Capture the cell that displays the provided text and extract its (X, Y) central coordinate. 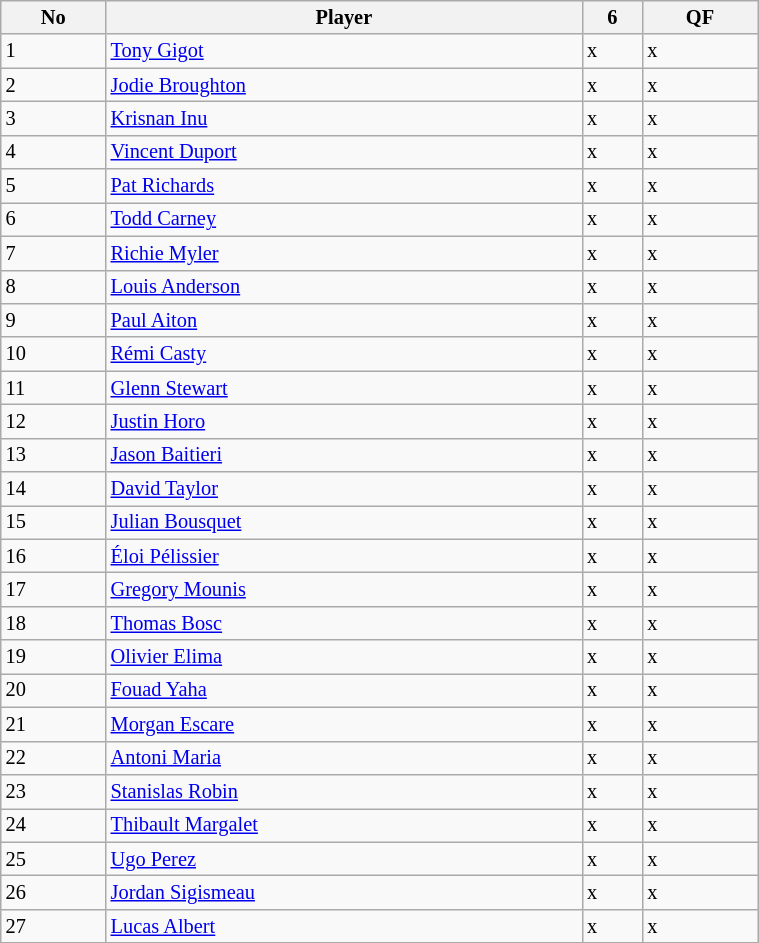
No (54, 17)
8 (54, 287)
9 (54, 320)
Todd Carney (344, 219)
20 (54, 690)
Thomas Bosc (344, 623)
Antoni Maria (344, 758)
10 (54, 354)
Player (344, 17)
Tony Gigot (344, 51)
Thibault Margalet (344, 825)
Glenn Stewart (344, 388)
24 (54, 825)
David Taylor (344, 489)
Julian Bousquet (344, 522)
Jason Baitieri (344, 455)
12 (54, 421)
7 (54, 253)
16 (54, 556)
Krisnan Inu (344, 118)
25 (54, 859)
26 (54, 892)
18 (54, 623)
Stanislas Robin (344, 791)
Vincent Duport (344, 152)
Justin Horo (344, 421)
Gregory Mounis (344, 589)
11 (54, 388)
QF (700, 17)
1 (54, 51)
Jodie Broughton (344, 85)
Pat Richards (344, 186)
17 (54, 589)
5 (54, 186)
19 (54, 657)
15 (54, 522)
4 (54, 152)
Olivier Elima (344, 657)
Rémi Casty (344, 354)
Morgan Escare (344, 724)
Fouad Yaha (344, 690)
Paul Aiton (344, 320)
14 (54, 489)
Lucas Albert (344, 926)
Richie Myler (344, 253)
2 (54, 85)
21 (54, 724)
22 (54, 758)
13 (54, 455)
23 (54, 791)
Ugo Perez (344, 859)
27 (54, 926)
Jordan Sigismeau (344, 892)
3 (54, 118)
Éloi Pélissier (344, 556)
Louis Anderson (344, 287)
